Scan for the cell matching the given text and deliver its (x, y) coordinate at center. 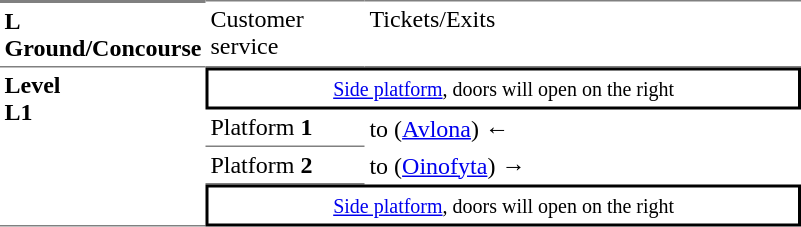
to (Oinofyta) → (583, 166)
Tickets/Exits (583, 34)
LevelL1 (103, 148)
Customer service (286, 34)
to (Avlona) ← (583, 129)
Platform 1 (286, 129)
Platform 2 (286, 166)
LGround/Concourse (103, 34)
